From the cell containing the given text, extract its center point as [X, Y] coordinate. 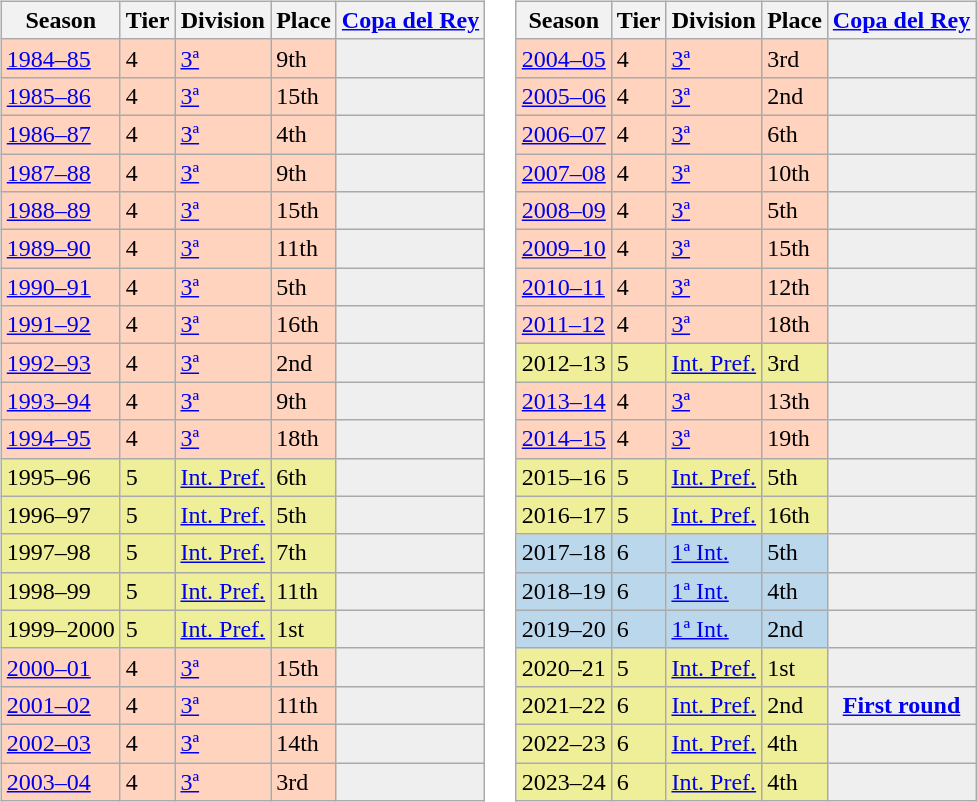
10th [795, 173]
1989–90 [60, 249]
19th [795, 439]
2001–02 [60, 705]
First round [901, 705]
1995–96 [60, 477]
1990–91 [60, 287]
2017–18 [564, 553]
2008–09 [564, 211]
1999–2000 [60, 629]
2016–17 [564, 515]
7th [304, 553]
2015–16 [564, 477]
2018–19 [564, 591]
2011–12 [564, 325]
2020–21 [564, 667]
2006–07 [564, 134]
1993–94 [60, 401]
2010–11 [564, 287]
2005–06 [564, 96]
1991–92 [60, 325]
1986–87 [60, 134]
1998–99 [60, 591]
1984–85 [60, 58]
12th [795, 287]
14th [304, 743]
2014–15 [564, 439]
2002–03 [60, 743]
1997–98 [60, 553]
2003–04 [60, 781]
2021–22 [564, 705]
2022–23 [564, 743]
2023–24 [564, 781]
1992–93 [60, 363]
2000–01 [60, 667]
2009–10 [564, 249]
13th [795, 401]
2012–13 [564, 363]
1994–95 [60, 439]
2007–08 [564, 173]
1987–88 [60, 173]
1988–89 [60, 211]
2013–14 [564, 401]
1985–86 [60, 96]
2019–20 [564, 629]
2004–05 [564, 58]
1996–97 [60, 515]
